Provide the [X, Y] coordinate of the cell's center where the given text is located.  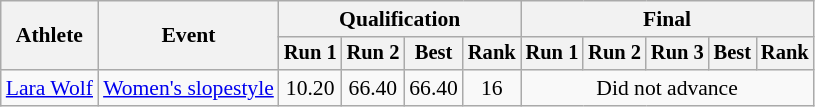
Athlete [50, 36]
16 [492, 88]
Run 3 [678, 54]
Lara Wolf [50, 88]
Event [188, 36]
Women's slopestyle [188, 88]
Final [668, 19]
Did not advance [668, 88]
10.20 [310, 88]
Qualification [400, 19]
